Locate the cell with the specified text and output its (X, Y) center coordinate. 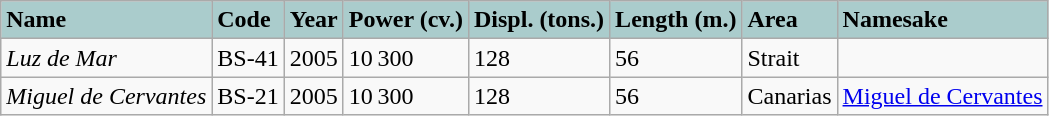
Power (cv.) (406, 20)
Area (790, 20)
Name (106, 20)
Luz de Mar (106, 58)
Length (m.) (676, 20)
Canarias (790, 96)
BS-41 (248, 58)
Strait (790, 58)
Year (314, 20)
Namesake (942, 20)
Code (248, 20)
BS-21 (248, 96)
Displ. (tons.) (538, 20)
